Detect which cell encompasses the target text, then output its (X, Y) center coordinate. 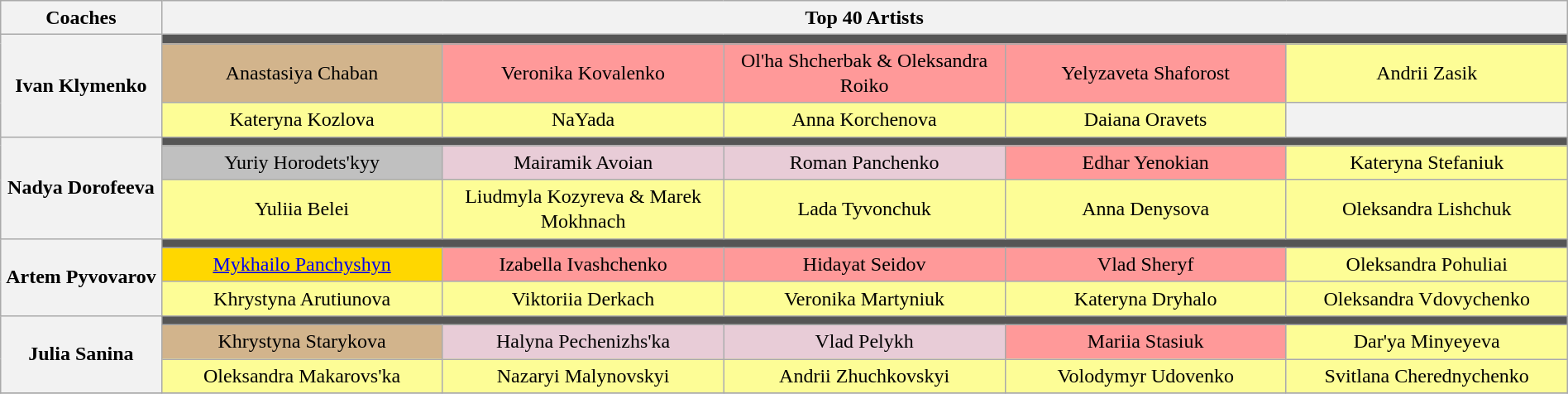
Ivan Klymenko (81, 86)
Yuliia Belei (302, 209)
Mairamik Avoian (583, 162)
Anna Korchenova (864, 119)
Kateryna Stefaniuk (1427, 162)
Oleksandra Lishchuk (1427, 209)
Viktoriia Derkach (583, 298)
Artem Pyvovarov (81, 276)
Mykhailo Panchyshyn (302, 265)
Veronika Martyniuk (864, 298)
Daiana Oravets (1145, 119)
Ol'ha Shcherbak & Oleksandra Roiko (864, 73)
Yuriy Horodets'kyy (302, 162)
Top 40 Artists (864, 18)
Hidayat Seidov (864, 265)
Edhar Yenokian (1145, 162)
Anna Denysova (1145, 209)
Nazaryi Malynovskyi (583, 376)
Yelyzaveta Shaforost (1145, 73)
Izabella Ivashchenko (583, 265)
Andrii Zhuchkovskyi (864, 376)
Mariia Stasiuk (1145, 341)
Julia Sanina (81, 354)
Khrystyna Arutiunova (302, 298)
Kateryna Kozlova (302, 119)
Liudmyla Kozyreva & Marek Mokhnach (583, 209)
Halyna Pechenizhs'ka (583, 341)
Anastasiya Chaban (302, 73)
Coaches (81, 18)
Dar'ya Minyeyeva (1427, 341)
Roman Panchenko (864, 162)
NaYada (583, 119)
Andrii Zasik (1427, 73)
Vlad Pelykh (864, 341)
Svitlana Cherednychenko (1427, 376)
Vlad Sheryf (1145, 265)
Oleksandra Vdovychenko (1427, 298)
Nadya Dorofeeva (81, 187)
Volodymyr Udovenko (1145, 376)
Khrystyna Starykova (302, 341)
Kateryna Dryhalo (1145, 298)
Oleksandra Makarovs'ka (302, 376)
Veronika Kovalenko (583, 73)
Oleksandra Pohuliai (1427, 265)
Lada Tyvonchuk (864, 209)
